Capture the cell that displays the provided text and extract its (x, y) central coordinate. 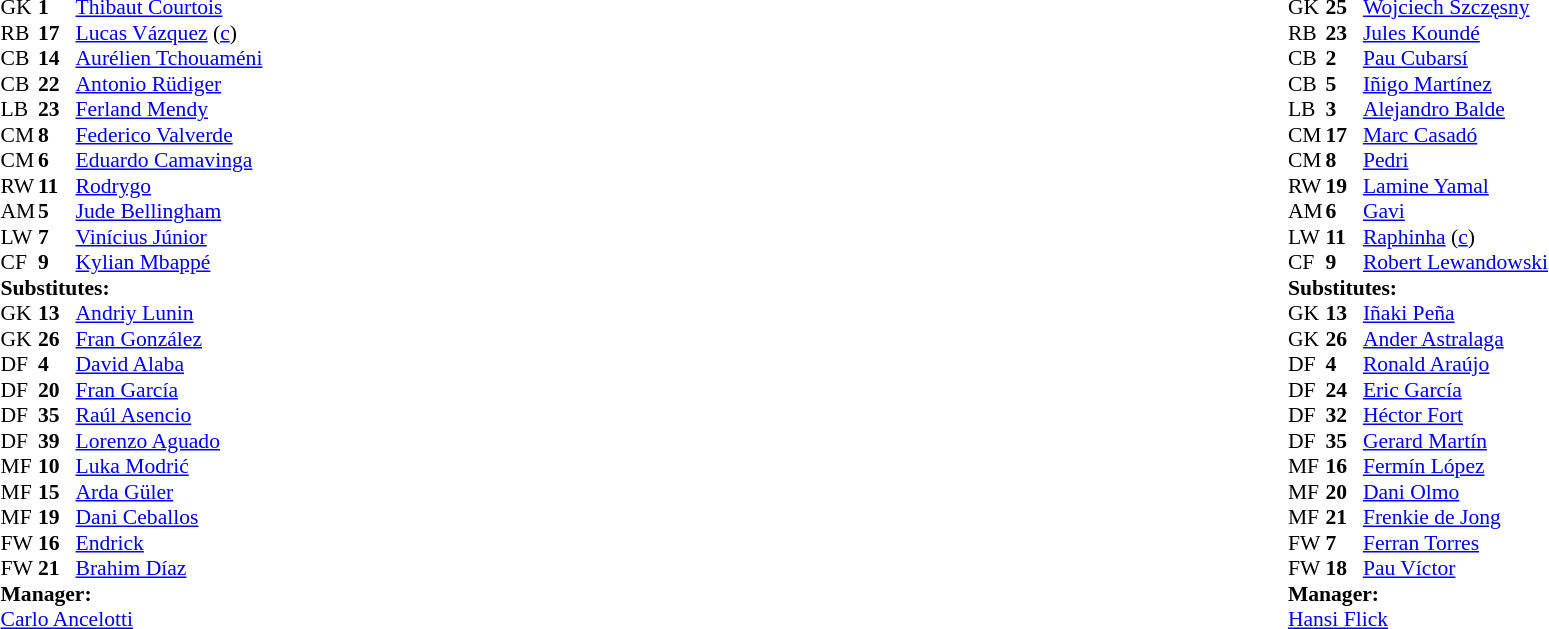
Pedri (1456, 161)
Ronald Araújo (1456, 365)
39 (57, 441)
Brahim Díaz (170, 569)
Eric García (1456, 390)
Andriy Lunin (170, 313)
Vinícius Júnior (170, 237)
Ferran Torres (1456, 543)
Fermín López (1456, 467)
Antonio Rüdiger (170, 84)
Frenkie de Jong (1456, 517)
Marc Casadó (1456, 135)
14 (57, 59)
2 (1344, 59)
Alejandro Balde (1456, 109)
Pau Víctor (1456, 569)
Jules Koundé (1456, 33)
Eduardo Camavinga (170, 161)
Rodrygo (170, 186)
Iñaki Peña (1456, 313)
Héctor Fort (1456, 415)
15 (57, 492)
Gavi (1456, 211)
Fran García (170, 390)
Ander Astralaga (1456, 339)
Lamine Yamal (1456, 186)
Fran González (170, 339)
24 (1344, 390)
32 (1344, 415)
Lucas Vázquez (c) (170, 33)
Raphinha (c) (1456, 237)
Ferland Mendy (170, 109)
10 (57, 467)
3 (1344, 109)
Robert Lewandowski (1456, 263)
Luka Modrić (170, 467)
Iñigo Martínez (1456, 84)
Federico Valverde (170, 135)
22 (57, 84)
Dani Olmo (1456, 492)
Dani Ceballos (170, 517)
Raúl Asencio (170, 415)
Jude Bellingham (170, 211)
18 (1344, 569)
Arda Güler (170, 492)
Pau Cubarsí (1456, 59)
Aurélien Tchouaméni (170, 59)
Gerard Martín (1456, 441)
David Alaba (170, 365)
Kylian Mbappé (170, 263)
Endrick (170, 543)
Lorenzo Aguado (170, 441)
